Identify which cell holds the provided text, then report its [x, y] central coordinate. 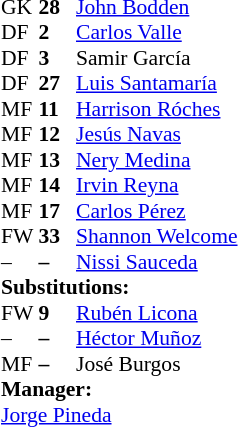
2 [57, 33]
Shannon Welcome [157, 237]
Manager: [120, 389]
14 [57, 185]
Harrison Róches [157, 109]
3 [57, 58]
Carlos Pérez [157, 211]
9 [57, 313]
17 [57, 211]
Jesús Navas [157, 135]
11 [57, 109]
33 [57, 237]
Irvin Reyna [157, 185]
12 [57, 135]
Nissi Sauceda [157, 262]
Héctor Muñoz [157, 339]
Nery Medina [157, 160]
Rubén Licona [157, 313]
Substitutions: [120, 287]
Luis Santamaría [157, 83]
Samir García [157, 58]
José Burgos [157, 364]
13 [57, 160]
27 [57, 83]
Carlos Valle [157, 33]
